Find where the given text appears and provide that cell's center as [X, Y] coordinate. 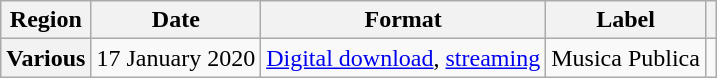
17 January 2020 [176, 58]
Various [46, 58]
Digital download, streaming [404, 58]
Musica Publica [626, 58]
Label [626, 20]
Region [46, 20]
Format [404, 20]
Date [176, 20]
